Scan for the cell matching the given text and deliver its [X, Y] coordinate at center. 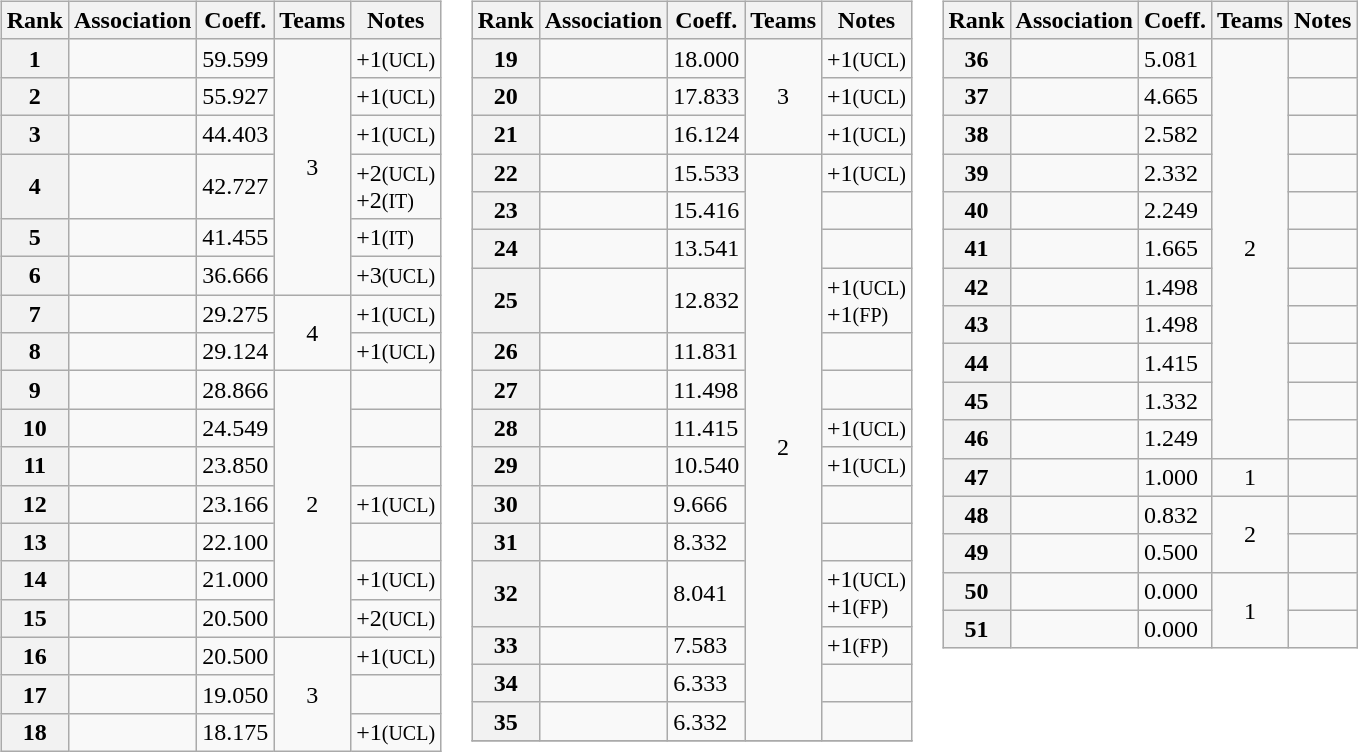
44.403 [236, 134]
1.249 [1174, 439]
17.833 [706, 96]
25 [506, 300]
7.583 [706, 645]
19.050 [236, 694]
17 [34, 694]
11 [34, 466]
39 [976, 173]
11.498 [706, 390]
2.332 [1174, 173]
4.665 [1174, 96]
47 [976, 477]
9.666 [706, 504]
30 [506, 504]
23.850 [236, 466]
44 [976, 363]
6.333 [706, 683]
29 [506, 466]
59.599 [236, 58]
22 [506, 173]
36.666 [236, 276]
22.100 [236, 542]
41 [976, 249]
1.000 [1174, 477]
21 [506, 134]
23.166 [236, 504]
46 [976, 439]
5 [34, 238]
1.665 [1174, 249]
16 [34, 656]
13.541 [706, 249]
40 [976, 211]
+2(UCL)+2(IT) [396, 186]
18.000 [706, 58]
12.832 [706, 300]
36 [976, 58]
28.866 [236, 390]
11.831 [706, 352]
48 [976, 515]
41.455 [236, 238]
24 [506, 249]
15.416 [706, 211]
27 [506, 390]
33 [506, 645]
50 [976, 591]
35 [506, 721]
42.727 [236, 186]
37 [976, 96]
+2(UCL) [396, 618]
+1(IT) [396, 238]
10 [34, 428]
29.124 [236, 352]
2.582 [1174, 134]
15 [34, 618]
6 [34, 276]
9 [34, 390]
55.927 [236, 96]
45 [976, 401]
1.332 [1174, 401]
38 [976, 134]
8.332 [706, 542]
16.124 [706, 134]
20 [506, 96]
34 [506, 683]
14 [34, 580]
13 [34, 542]
5.081 [1174, 58]
51 [976, 629]
18 [34, 732]
11.415 [706, 428]
12 [34, 504]
49 [976, 553]
15.533 [706, 173]
2.249 [1174, 211]
26 [506, 352]
18.175 [236, 732]
+1(FP) [867, 645]
6.332 [706, 721]
24.549 [236, 428]
0.500 [1174, 553]
43 [976, 325]
7 [34, 314]
1.415 [1174, 363]
29.275 [236, 314]
23 [506, 211]
21.000 [236, 580]
42 [976, 287]
31 [506, 542]
10.540 [706, 466]
+3(UCL) [396, 276]
0.832 [1174, 515]
32 [506, 594]
19 [506, 58]
8 [34, 352]
28 [506, 428]
8.041 [706, 594]
